Search for the cell housing the specified text and yield its [x, y] center coordinate. 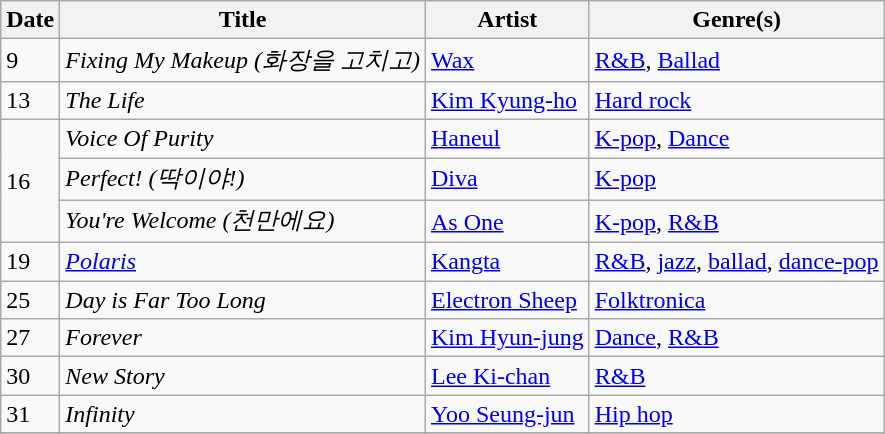
Artist [507, 20]
Haneul [507, 138]
Genre(s) [736, 20]
As One [507, 222]
Wax [507, 60]
The Life [243, 100]
Lee Ki-chan [507, 376]
Hip hop [736, 414]
Date [30, 20]
13 [30, 100]
Voice Of Purity [243, 138]
R&B [736, 376]
K-pop [736, 180]
Yoo Seung-jun [507, 414]
16 [30, 180]
Diva [507, 180]
Electron Sheep [507, 300]
Hard rock [736, 100]
27 [30, 338]
Title [243, 20]
19 [30, 262]
Kangta [507, 262]
K-pop, Dance [736, 138]
9 [30, 60]
25 [30, 300]
Polaris [243, 262]
Folktronica [736, 300]
R&B, jazz, ballad, dance-pop [736, 262]
Forever [243, 338]
You're Welcome (천만에요) [243, 222]
New Story [243, 376]
Fixing My Makeup (화장을 고치고) [243, 60]
Kim Kyung-ho [507, 100]
Dance, R&B [736, 338]
K-pop, R&B [736, 222]
Infinity [243, 414]
Day is Far Too Long [243, 300]
Perfect! (딱이야!) [243, 180]
30 [30, 376]
31 [30, 414]
Kim Hyun-jung [507, 338]
R&B, Ballad [736, 60]
